Find where the given text appears and provide that cell's center as (X, Y) coordinate. 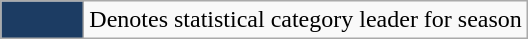
Denotes statistical category leader for season (306, 20)
